Identify which cell holds the provided text, then report its [x, y] central coordinate. 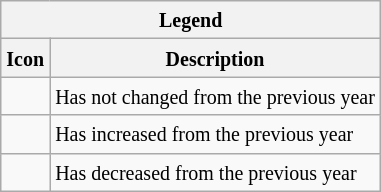
Description [216, 58]
Icon [26, 58]
Has increased from the previous year [216, 134]
Has not changed from the previous year [216, 96]
Legend [191, 20]
Has decreased from the previous year [216, 172]
